Extract the [x, y] coordinate from the center of the cell holding the provided text.  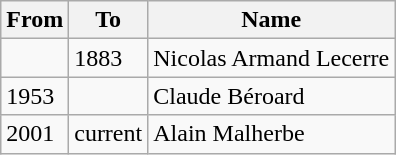
1953 [35, 96]
From [35, 20]
current [108, 134]
To [108, 20]
Name [272, 20]
Claude Béroard [272, 96]
2001 [35, 134]
1883 [108, 58]
Alain Malherbe [272, 134]
Nicolas Armand Lecerre [272, 58]
